Return the [x, y] coordinate for the center point of the cell that contains the specified text.  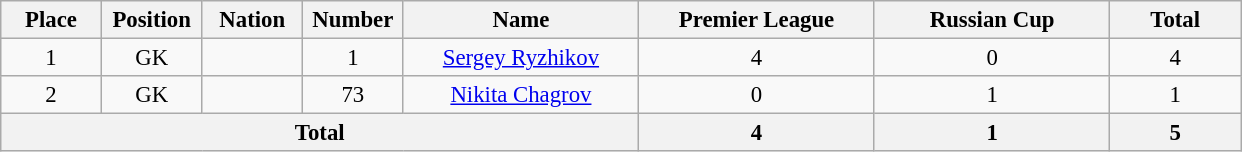
Place [52, 20]
Sergey Ryzhikov [521, 58]
5 [1176, 133]
Name [521, 20]
Number [354, 20]
Nikita Chagrov [521, 95]
2 [52, 95]
Russian Cup [992, 20]
Position [152, 20]
Premier League [757, 20]
73 [354, 95]
Nation [252, 20]
